Locate the cell with the specified text and output its (X, Y) center coordinate. 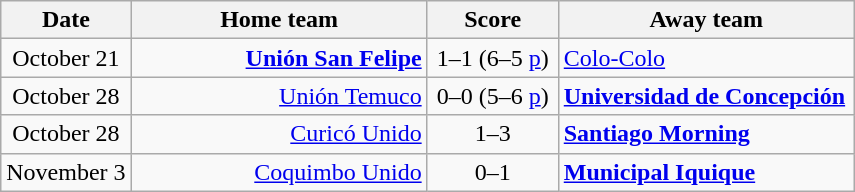
Universidad de Concepción (706, 96)
November 3 (66, 172)
Home team (279, 20)
Colo-Colo (706, 58)
October 21 (66, 58)
Unión San Felipe (279, 58)
Unión Temuco (279, 96)
Away team (706, 20)
0–1 (492, 172)
0–0 (5–6 p) (492, 96)
Santiago Morning (706, 134)
Date (66, 20)
Coquimbo Unido (279, 172)
Score (492, 20)
1–3 (492, 134)
1–1 (6–5 p) (492, 58)
Curicó Unido (279, 134)
Municipal Iquique (706, 172)
